Extract the [x, y] coordinate from the center of the cell holding the provided text.  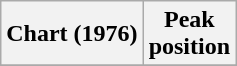
Chart (1976) [72, 34]
Peak position [189, 34]
